Search for the cell housing the specified text and yield its (X, Y) center coordinate. 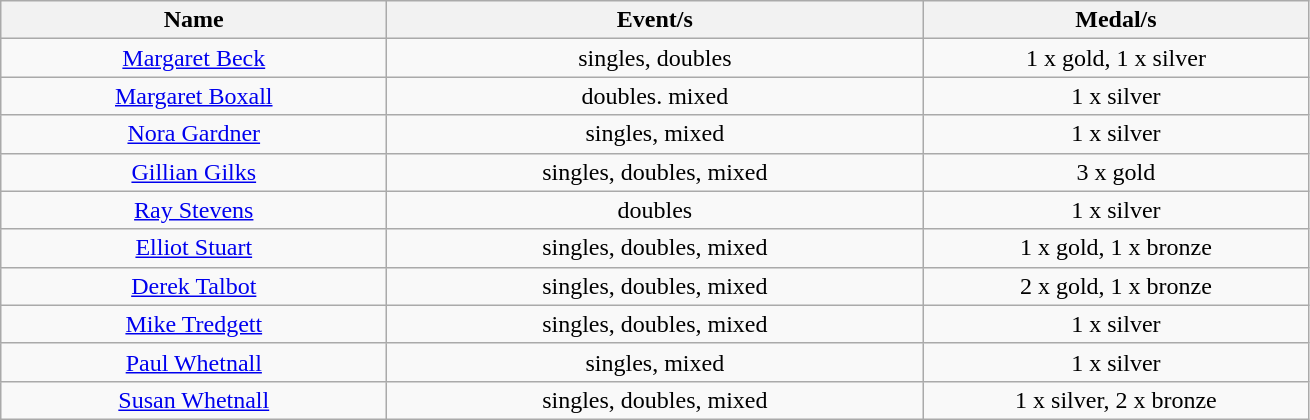
Paul Whetnall (194, 362)
Gillian Gilks (194, 172)
doubles (655, 210)
1 x silver, 2 x bronze (1116, 400)
Elliot Stuart (194, 248)
2 x gold, 1 x bronze (1116, 286)
Nora Gardner (194, 134)
Margaret Beck (194, 58)
doubles. mixed (655, 96)
Event/s (655, 20)
1 x gold, 1 x bronze (1116, 248)
Ray Stevens (194, 210)
1 x gold, 1 x silver (1116, 58)
singles, doubles (655, 58)
Margaret Boxall (194, 96)
Name (194, 20)
Medal/s (1116, 20)
3 x gold (1116, 172)
Mike Tredgett (194, 324)
Susan Whetnall (194, 400)
Derek Talbot (194, 286)
